Locate the cell with the specified text and output its (x, y) center coordinate. 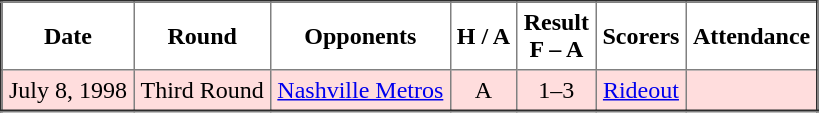
Scorers (641, 36)
ResultF – A (556, 36)
H / A (484, 36)
Rideout (641, 90)
Round (202, 36)
Opponents (360, 36)
Date (68, 36)
July 8, 1998 (68, 90)
Nashville Metros (360, 90)
Third Round (202, 90)
Attendance (752, 36)
1–3 (556, 90)
A (484, 90)
